Provide the [x, y] coordinate of the cell's center where the given text is located.  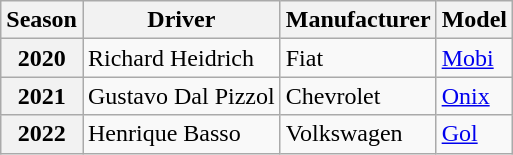
Manufacturer [358, 20]
2021 [42, 96]
Model [474, 20]
Henrique Basso [181, 134]
Chevrolet [358, 96]
2022 [42, 134]
2020 [42, 58]
Volkswagen [358, 134]
Richard Heidrich [181, 58]
Fiat [358, 58]
Gustavo Dal Pizzol [181, 96]
Season [42, 20]
Gol [474, 134]
Mobi [474, 58]
Onix [474, 96]
Driver [181, 20]
